Detect which cell encompasses the target text, then output its [x, y] center coordinate. 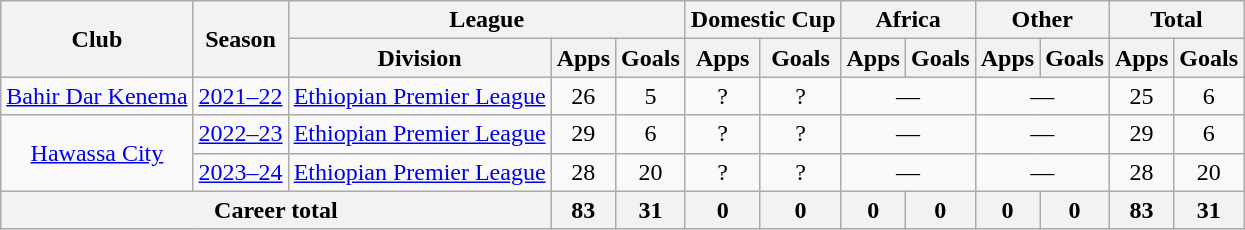
5 [651, 96]
League [486, 20]
Bahir Dar Kenema [97, 96]
Career total [276, 210]
Division [420, 58]
Hawassa City [97, 153]
25 [1141, 96]
Season [240, 39]
2022–23 [240, 134]
Africa [908, 20]
Club [97, 39]
2021–22 [240, 96]
Other [1042, 20]
Domestic Cup [763, 20]
Total [1176, 20]
2023–24 [240, 172]
26 [583, 96]
